Detect which cell encompasses the target text, then output its (x, y) center coordinate. 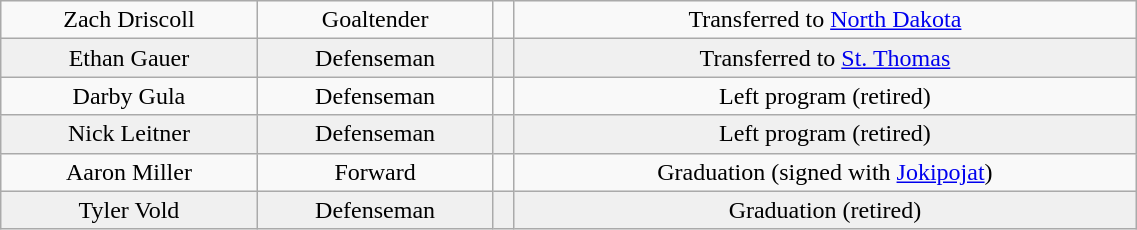
Forward (375, 172)
Goaltender (375, 20)
Nick Leitner (129, 134)
Graduation (signed with Jokipojat) (825, 172)
Zach Driscoll (129, 20)
Tyler Vold (129, 210)
Transferred to St. Thomas (825, 58)
Darby Gula (129, 96)
Graduation (retired) (825, 210)
Ethan Gauer (129, 58)
Aaron Miller (129, 172)
Transferred to North Dakota (825, 20)
